Determine the [X, Y] coordinate at the center of the cell enclosing the given text.  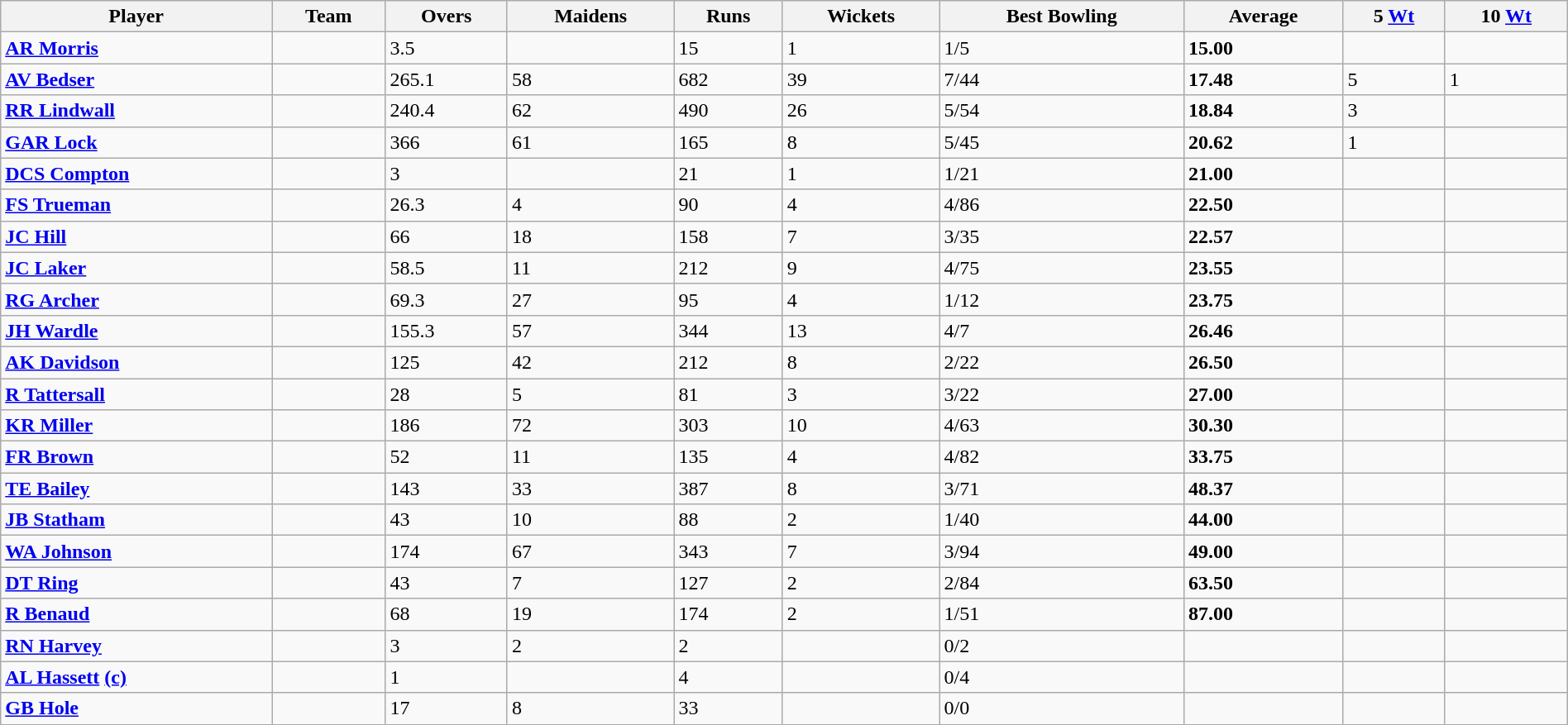
240.4 [447, 111]
17 [447, 708]
AL Hassett (c) [136, 677]
26.3 [447, 205]
490 [728, 111]
4/63 [1062, 426]
DCS Compton [136, 174]
39 [861, 79]
143 [447, 489]
Best Bowling [1062, 17]
343 [728, 551]
FS Trueman [136, 205]
27 [590, 299]
9 [861, 268]
81 [728, 394]
1/40 [1062, 520]
42 [590, 362]
1/5 [1062, 48]
72 [590, 426]
3.5 [447, 48]
RR Lindwall [136, 111]
Maidens [590, 17]
WA Johnson [136, 551]
26.46 [1263, 331]
49.00 [1263, 551]
3/35 [1062, 236]
AK Davidson [136, 362]
JC Laker [136, 268]
33.75 [1263, 457]
KR Miller [136, 426]
Player [136, 17]
1/21 [1062, 174]
Wickets [861, 17]
RN Harvey [136, 646]
AR Morris [136, 48]
23.75 [1263, 299]
90 [728, 205]
DT Ring [136, 583]
TE Bailey [136, 489]
JC Hill [136, 236]
28 [447, 394]
7/44 [1062, 79]
18.84 [1263, 111]
69.3 [447, 299]
RG Archer [136, 299]
15.00 [1263, 48]
1/51 [1062, 614]
Average [1263, 17]
27.00 [1263, 394]
58.5 [447, 268]
3/22 [1062, 394]
26.50 [1263, 362]
127 [728, 583]
52 [447, 457]
0/0 [1062, 708]
158 [728, 236]
5/54 [1062, 111]
44.00 [1263, 520]
R Tattersall [136, 394]
20.62 [1263, 142]
AV Bedser [136, 79]
JB Statham [136, 520]
61 [590, 142]
15 [728, 48]
4/82 [1062, 457]
Runs [728, 17]
1/12 [1062, 299]
0/2 [1062, 646]
165 [728, 142]
JH Wardle [136, 331]
30.30 [1263, 426]
5/45 [1062, 142]
R Benaud [136, 614]
2/84 [1062, 583]
21 [728, 174]
22.50 [1263, 205]
Overs [447, 17]
22.57 [1263, 236]
13 [861, 331]
4/75 [1062, 268]
67 [590, 551]
387 [728, 489]
366 [447, 142]
303 [728, 426]
GB Hole [136, 708]
0/4 [1062, 677]
58 [590, 79]
FR Brown [136, 457]
48.37 [1263, 489]
57 [590, 331]
4/86 [1062, 205]
95 [728, 299]
17.48 [1263, 79]
125 [447, 362]
18 [590, 236]
88 [728, 520]
62 [590, 111]
GAR Lock [136, 142]
63.50 [1263, 583]
68 [447, 614]
4/7 [1062, 331]
66 [447, 236]
682 [728, 79]
135 [728, 457]
344 [728, 331]
26 [861, 111]
3/94 [1062, 551]
186 [447, 426]
21.00 [1263, 174]
10 Wt [1506, 17]
2/22 [1062, 362]
265.1 [447, 79]
87.00 [1263, 614]
3/71 [1062, 489]
155.3 [447, 331]
19 [590, 614]
Team [329, 17]
5 Wt [1394, 17]
23.55 [1263, 268]
